Locate the cell with the specified text and output its (X, Y) center coordinate. 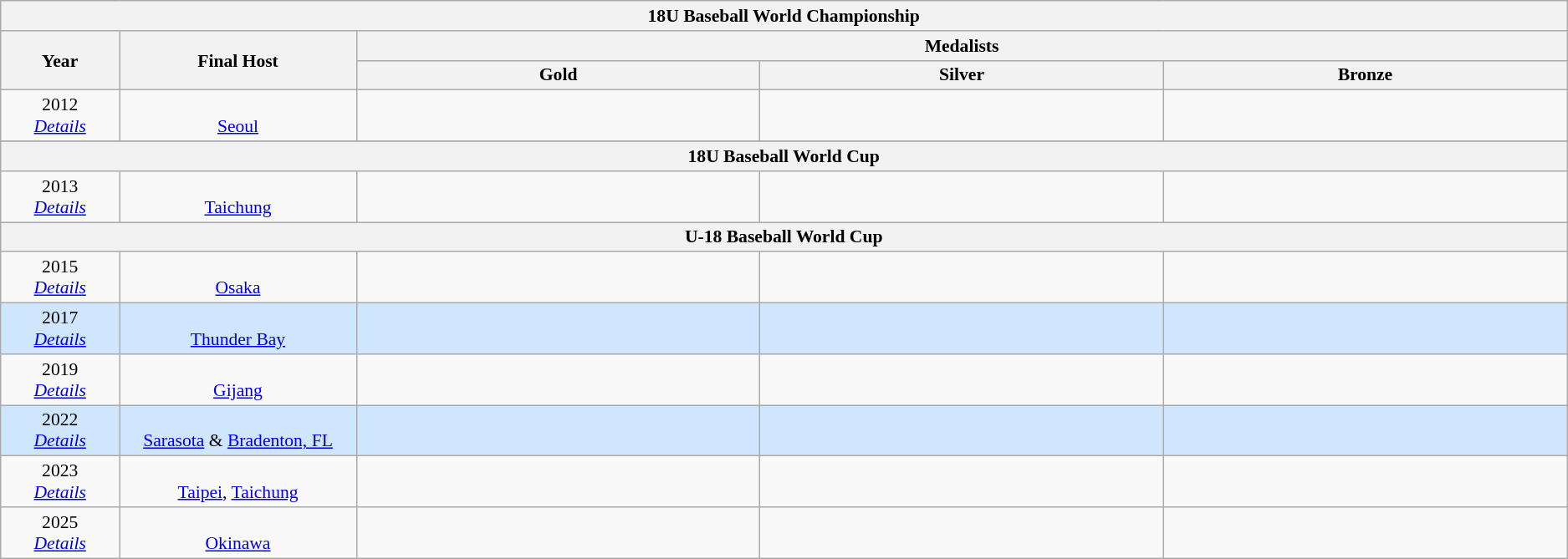
Final Host (238, 60)
Year (60, 60)
Thunder Bay (238, 329)
2023Details (60, 481)
18U Baseball World Championship (784, 16)
Bronze (1365, 75)
Taipei, Taichung (238, 481)
2012Details (60, 115)
2013Details (60, 197)
U-18 Baseball World Cup (784, 237)
Silver (962, 75)
18U Baseball World Cup (784, 156)
Medalists (962, 46)
2015Details (60, 277)
Osaka (238, 277)
2022Details (60, 431)
2025Details (60, 533)
2017Details (60, 329)
Taichung (238, 197)
Okinawa (238, 533)
Seoul (238, 115)
Gold (558, 75)
2019Details (60, 379)
Sarasota & Bradenton, FL (238, 431)
Gijang (238, 379)
